Provide the [x, y] coordinate of the cell's center where the given text is located.  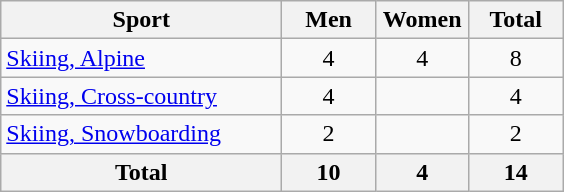
10 [329, 172]
Women [422, 20]
Skiing, Alpine [142, 58]
Sport [142, 20]
14 [516, 172]
8 [516, 58]
Skiing, Cross-country [142, 96]
Skiing, Snowboarding [142, 134]
Men [329, 20]
